Scan for the cell matching the given text and deliver its [X, Y] coordinate at center. 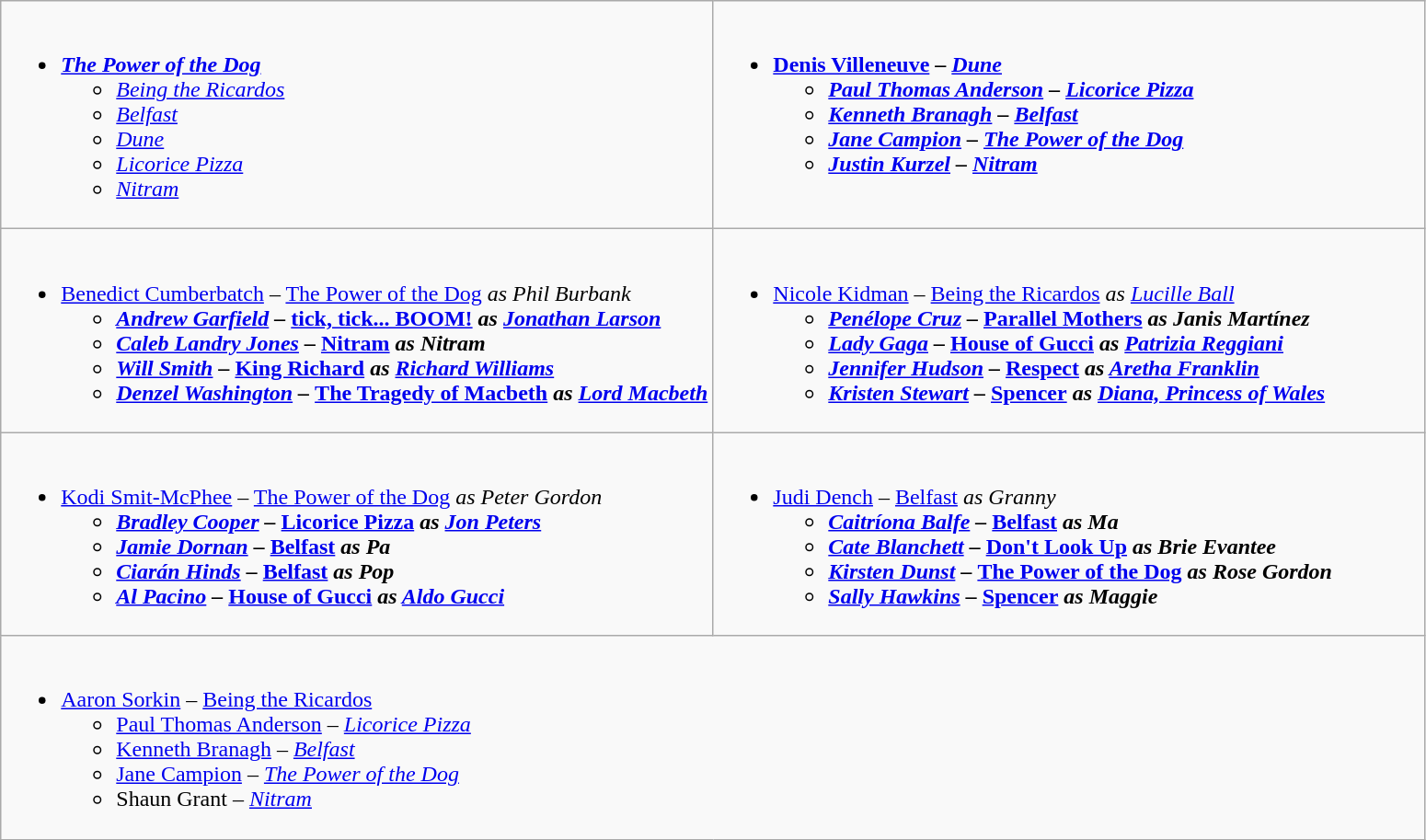
The Power of the DogBeing the RicardosBelfastDuneLicorice PizzaNitram [357, 115]
Denis Villeneuve – DunePaul Thomas Anderson – Licorice PizzaKenneth Branagh – BelfastJane Campion – The Power of the DogJustin Kurzel – Nitram [1069, 115]
